Locate the cell with the specified text and output its [X, Y] center coordinate. 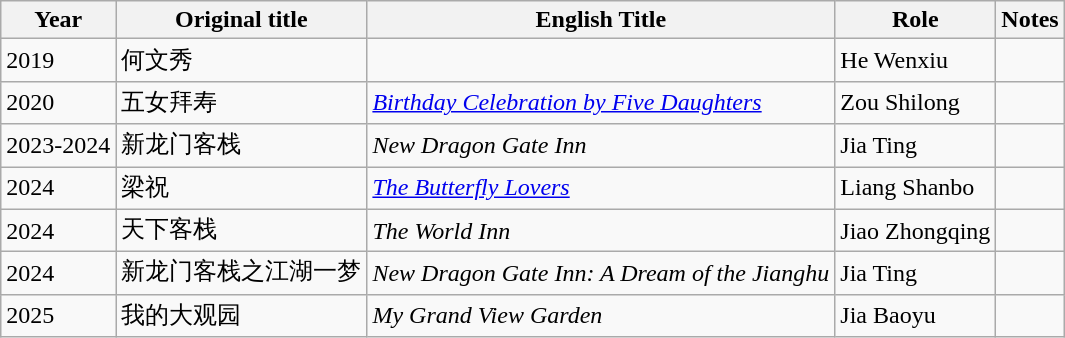
Zou Shilong [916, 102]
Original title [242, 20]
我的大观园 [242, 316]
2020 [58, 102]
The Butterfly Lovers [601, 188]
Birthday Celebration by Five Daughters [601, 102]
新龙门客栈 [242, 146]
Jiao Zhongqing [916, 230]
五女拜寿 [242, 102]
何文秀 [242, 60]
New Dragon Gate Inn: A Dream of the Jianghu [601, 274]
He Wenxiu [916, 60]
English Title [601, 20]
天下客栈 [242, 230]
New Dragon Gate Inn [601, 146]
Role [916, 20]
Notes [1030, 20]
My Grand View Garden [601, 316]
2025 [58, 316]
新龙门客栈之江湖一梦 [242, 274]
Year [58, 20]
Liang Shanbo [916, 188]
The World Inn [601, 230]
梁祝 [242, 188]
2023-2024 [58, 146]
2019 [58, 60]
Jia Baoyu [916, 316]
